Scan for the cell matching the given text and deliver its [X, Y] coordinate at center. 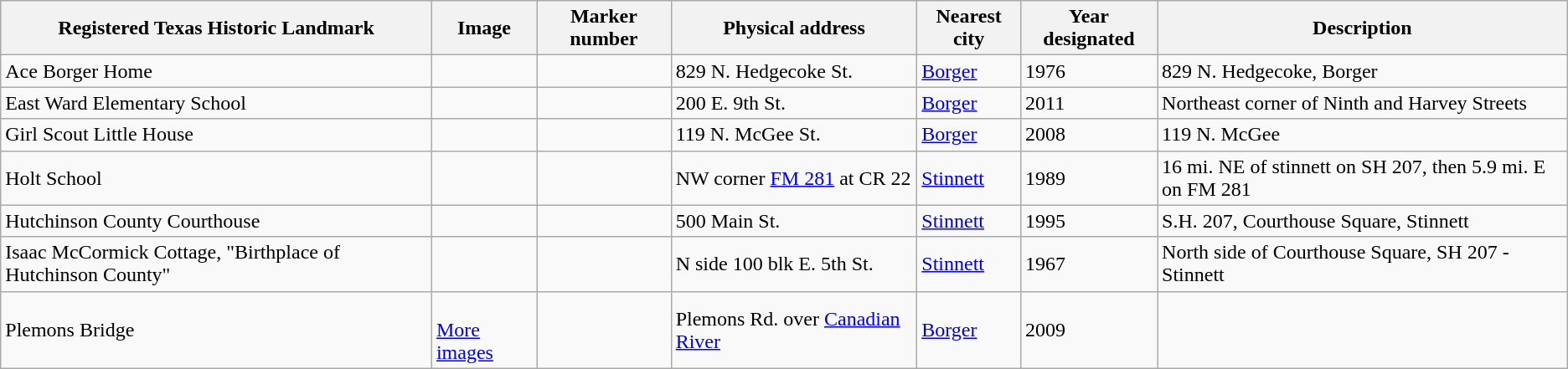
1967 [1089, 264]
Nearest city [969, 28]
Registered Texas Historic Landmark [216, 28]
16 mi. NE of stinnett on SH 207, then 5.9 mi. E on FM 281 [1363, 177]
NW corner FM 281 at CR 22 [794, 177]
Image [484, 28]
Description [1363, 28]
200 E. 9th St. [794, 103]
2009 [1089, 330]
Plemons Rd. over Canadian River [794, 330]
Isaac McCormick Cottage, "Birthplace of Hutchinson County" [216, 264]
Ace Borger Home [216, 71]
N side 100 blk E. 5th St. [794, 264]
Girl Scout Little House [216, 135]
S.H. 207, Courthouse Square, Stinnett [1363, 221]
Marker number [604, 28]
119 N. McGee St. [794, 135]
1989 [1089, 177]
1976 [1089, 71]
500 Main St. [794, 221]
2008 [1089, 135]
1995 [1089, 221]
North side of Courthouse Square, SH 207 - Stinnett [1363, 264]
More images [484, 330]
Hutchinson County Courthouse [216, 221]
829 N. Hedgecoke, Borger [1363, 71]
2011 [1089, 103]
Year designated [1089, 28]
Physical address [794, 28]
East Ward Elementary School [216, 103]
Northeast corner of Ninth and Harvey Streets [1363, 103]
Holt School [216, 177]
119 N. McGee [1363, 135]
829 N. Hedgecoke St. [794, 71]
Plemons Bridge [216, 330]
